Capture the cell that displays the provided text and extract its [x, y] central coordinate. 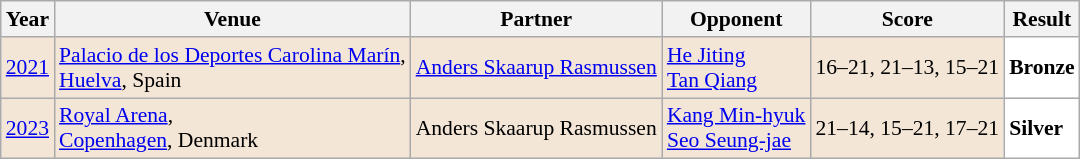
2023 [28, 128]
Score [907, 19]
2021 [28, 68]
21–14, 15–21, 17–21 [907, 128]
16–21, 21–13, 15–21 [907, 68]
Year [28, 19]
Palacio de los Deportes Carolina Marín,Huelva, Spain [232, 68]
Venue [232, 19]
Partner [536, 19]
Kang Min-hyuk Seo Seung-jae [736, 128]
Royal Arena,Copenhagen, Denmark [232, 128]
Opponent [736, 19]
Bronze [1042, 68]
Result [1042, 19]
He Jiting Tan Qiang [736, 68]
Silver [1042, 128]
